Extract the (X, Y) coordinate from the center of the cell holding the provided text.  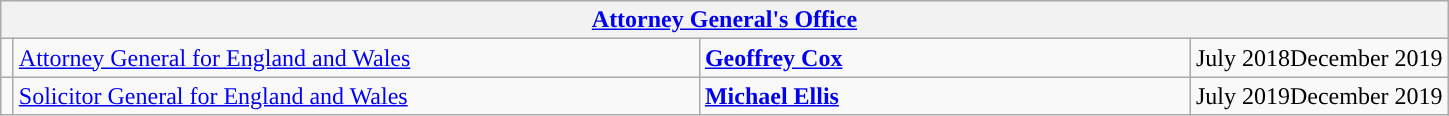
Attorney General for England and Wales (356, 58)
Geoffrey Cox (944, 58)
Michael Ellis (944, 96)
Solicitor General for England and Wales (356, 96)
July 2019December 2019 (1319, 96)
July 2018December 2019 (1319, 58)
Attorney General's Office (724, 20)
